Locate the cell with the specified text and output its [X, Y] center coordinate. 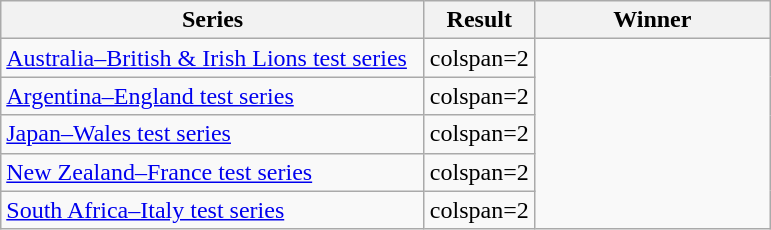
New Zealand–France test series [213, 172]
Australia–British & Irish Lions test series [213, 58]
Series [213, 20]
Japan–Wales test series [213, 134]
Result [479, 20]
Winner [652, 20]
Argentina–England test series [213, 96]
South Africa–Italy test series [213, 210]
